Scan for the cell matching the given text and deliver its [x, y] coordinate at center. 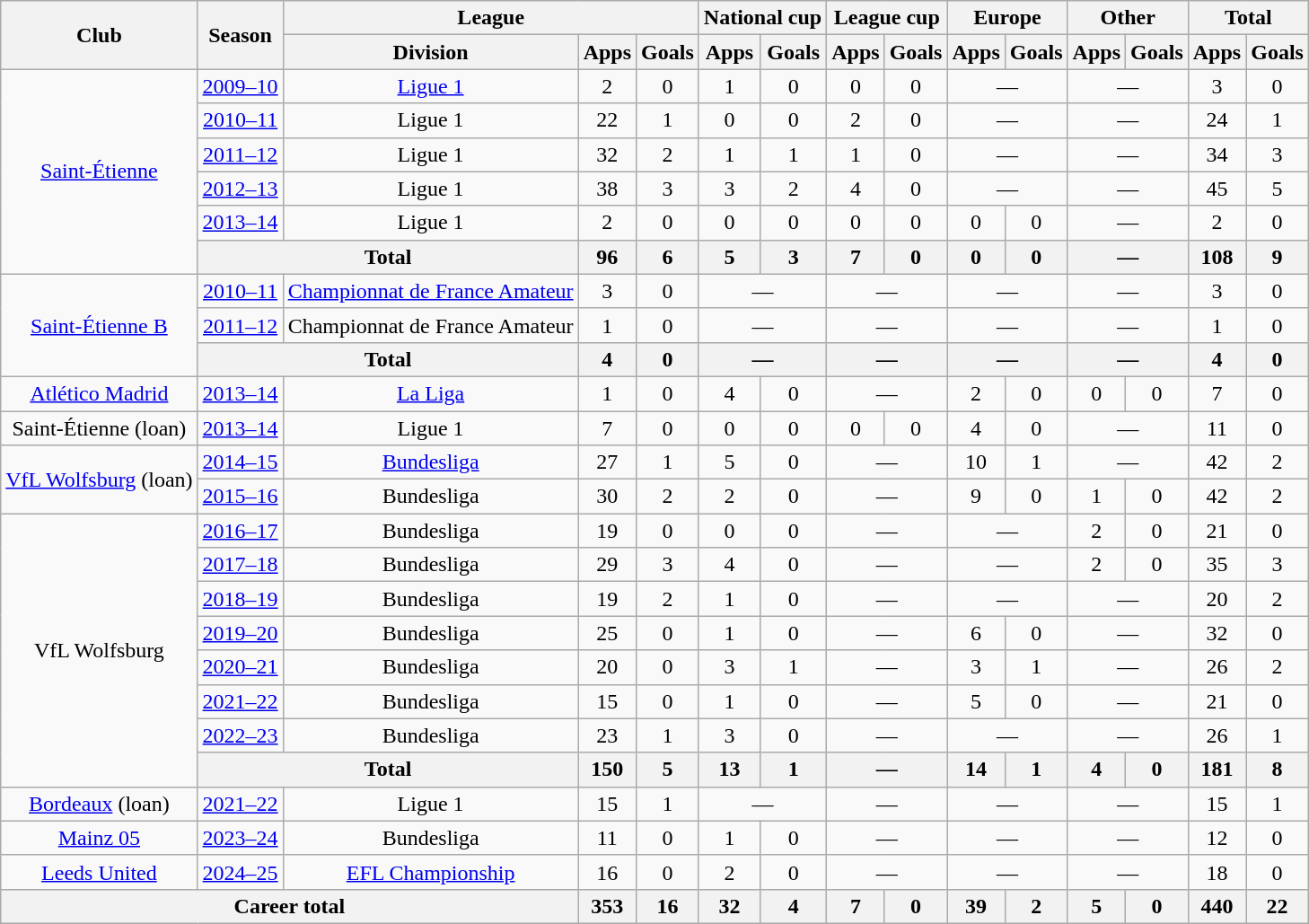
30 [607, 497]
39 [976, 906]
96 [607, 257]
Division [431, 52]
2014–15 [241, 462]
10 [976, 462]
Career total [289, 906]
Season [241, 35]
18 [1217, 872]
353 [607, 906]
38 [607, 189]
150 [607, 770]
Saint-Étienne [99, 172]
2009–10 [241, 86]
Europe [1007, 18]
National cup [762, 18]
24 [1217, 120]
35 [1217, 565]
Atlético Madrid [99, 393]
2019–20 [241, 633]
2022–23 [241, 735]
Other [1128, 18]
14 [976, 770]
181 [1217, 770]
2023–24 [241, 838]
EFL Championship [431, 872]
440 [1217, 906]
34 [1217, 154]
12 [1217, 838]
La Liga [431, 393]
League [490, 18]
VfL Wolfsburg [99, 650]
2016–17 [241, 531]
2015–16 [241, 497]
13 [729, 770]
2024–25 [241, 872]
2017–18 [241, 565]
45 [1217, 189]
Club [99, 35]
29 [607, 565]
VfL Wolfsburg (loan) [99, 480]
Saint-Étienne B [99, 325]
Leeds United [99, 872]
23 [607, 735]
25 [607, 633]
League cup [887, 18]
Saint-Étienne (loan) [99, 428]
108 [1217, 257]
Mainz 05 [99, 838]
2020–21 [241, 667]
8 [1278, 770]
2018–19 [241, 599]
Bordeaux (loan) [99, 804]
2012–13 [241, 189]
27 [607, 462]
